Identify which cell holds the provided text, then report its (x, y) central coordinate. 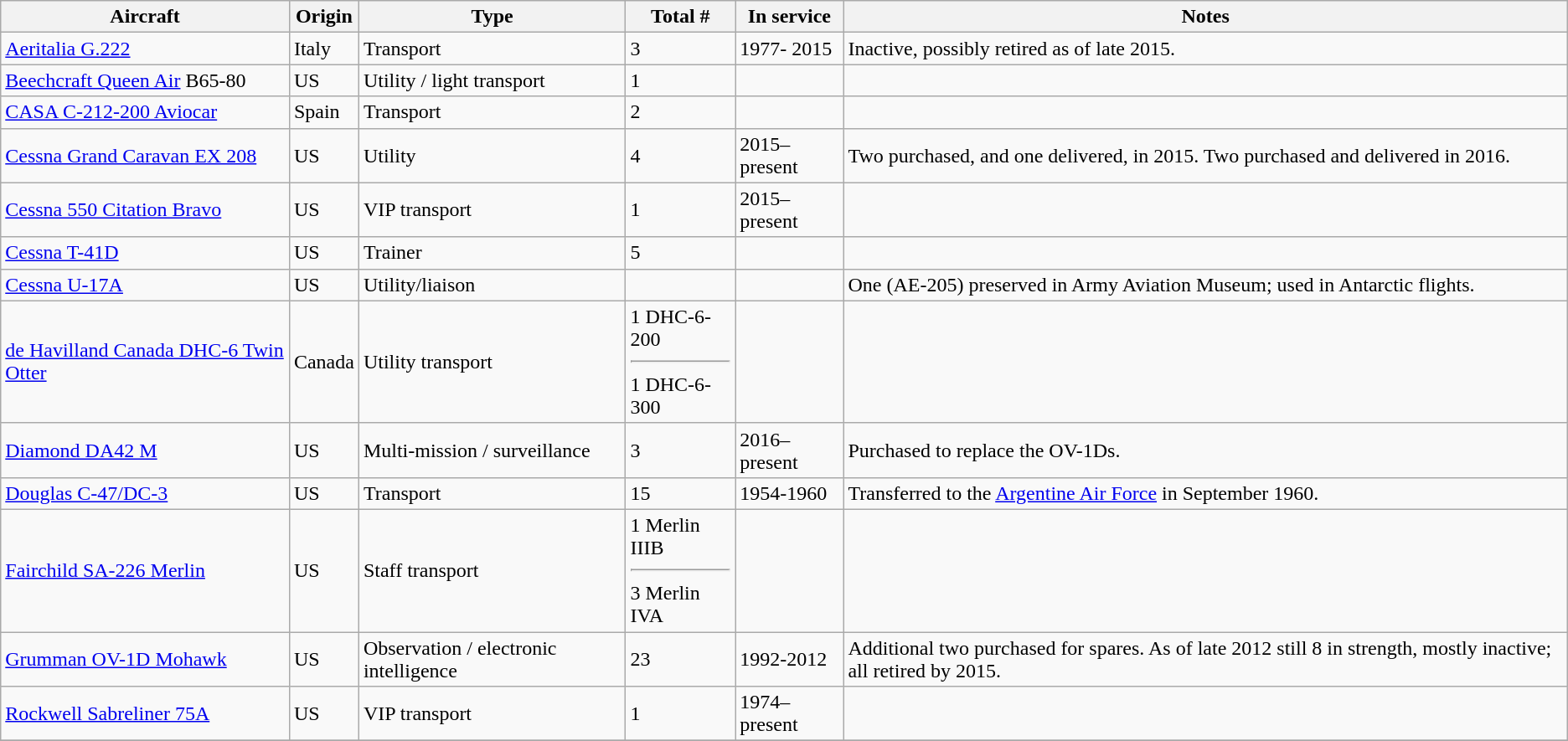
2016–present (789, 450)
Spain (323, 112)
Notes (1205, 17)
Italy (323, 49)
Fairchild SA-226 Merlin (146, 570)
Utility (492, 156)
1 DHC-6-200 1 DHC-6-300 (680, 362)
Diamond DA42 M (146, 450)
Cessna T-41D (146, 253)
1954-1960 (789, 493)
Aircraft (146, 17)
One (AE-205) preserved in Army Aviation Museum; used in Antarctic flights. (1205, 285)
Two purchased, and one delivered, in 2015. Two purchased and delivered in 2016. (1205, 156)
Aeritalia G.222 (146, 49)
Multi-mission / surveillance (492, 450)
Total # (680, 17)
1 Merlin IIIB 3 Merlin IVA (680, 570)
Purchased to replace the OV-1Ds. (1205, 450)
Douglas C-47/DC-3 (146, 493)
Beechcraft Queen Air B65-80 (146, 80)
Utility / light transport (492, 80)
Origin (323, 17)
1992-2012 (789, 658)
Observation / electronic intelligence (492, 658)
Cessna Grand Caravan EX 208 (146, 156)
Transferred to the Argentine Air Force in September 1960. (1205, 493)
Cessna 550 Citation Bravo (146, 209)
15 (680, 493)
Grumman OV-1D Mohawk (146, 658)
4 (680, 156)
Inactive, possibly retired as of late 2015. (1205, 49)
Type (492, 17)
CASA C-212-200 Aviocar (146, 112)
Utility transport (492, 362)
2 (680, 112)
1977- 2015 (789, 49)
Staff transport (492, 570)
23 (680, 658)
1974–present (789, 713)
Canada (323, 362)
Rockwell Sabreliner 75A (146, 713)
In service (789, 17)
de Havilland Canada DHC-6 Twin Otter (146, 362)
Trainer (492, 253)
Utility/liaison (492, 285)
5 (680, 253)
Cessna U-17A (146, 285)
Additional two purchased for spares. As of late 2012 still 8 in strength, mostly inactive; all retired by 2015. (1205, 658)
